Pinpoint the cell where the given text exists, returning its [X, Y] midpoint coordinate. 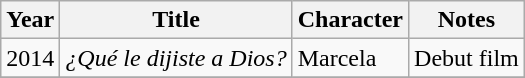
Year [30, 20]
¿Qué le dijiste a Dios? [176, 58]
Title [176, 20]
Marcela [350, 58]
Character [350, 20]
2014 [30, 58]
Debut film [467, 58]
Notes [467, 20]
